Determine the [x, y] coordinate at the center of the cell enclosing the given text.  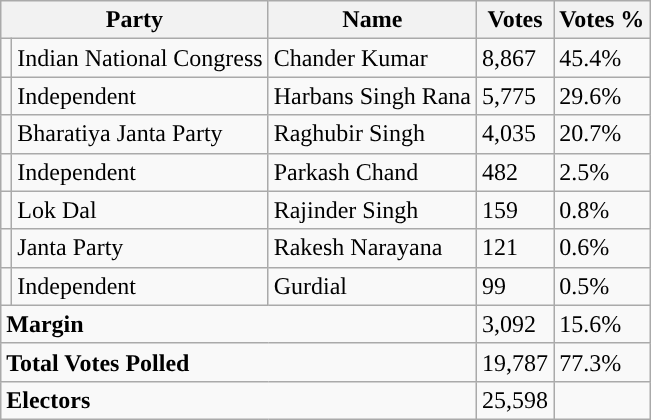
Rajinder Singh [372, 210]
8,867 [516, 58]
Indian National Congress [140, 58]
77.3% [602, 362]
121 [516, 248]
3,092 [516, 324]
Janta Party [140, 248]
Party [134, 20]
99 [516, 286]
Rakesh Narayana [372, 248]
45.4% [602, 58]
25,598 [516, 400]
159 [516, 210]
0.6% [602, 248]
Votes [516, 20]
Total Votes Polled [239, 362]
Parkash Chand [372, 172]
Raghubir Singh [372, 134]
20.7% [602, 134]
2.5% [602, 172]
15.6% [602, 324]
4,035 [516, 134]
Electors [239, 400]
5,775 [516, 96]
Bharatiya Janta Party [140, 134]
Harbans Singh Rana [372, 96]
Name [372, 20]
Votes % [602, 20]
0.5% [602, 286]
Lok Dal [140, 210]
Chander Kumar [372, 58]
0.8% [602, 210]
Margin [239, 324]
29.6% [602, 96]
19,787 [516, 362]
482 [516, 172]
Gurdial [372, 286]
